From the cell containing the given text, extract its center point as [X, Y] coordinate. 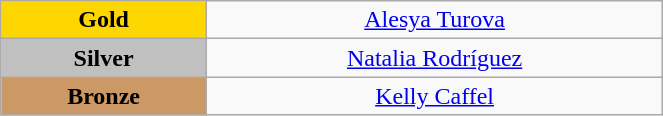
Bronze [104, 96]
Gold [104, 20]
Kelly Caffel [434, 96]
Natalia Rodríguez [434, 58]
Silver [104, 58]
Alesya Turova [434, 20]
